Pinpoint the cell where the given text exists, returning its [X, Y] midpoint coordinate. 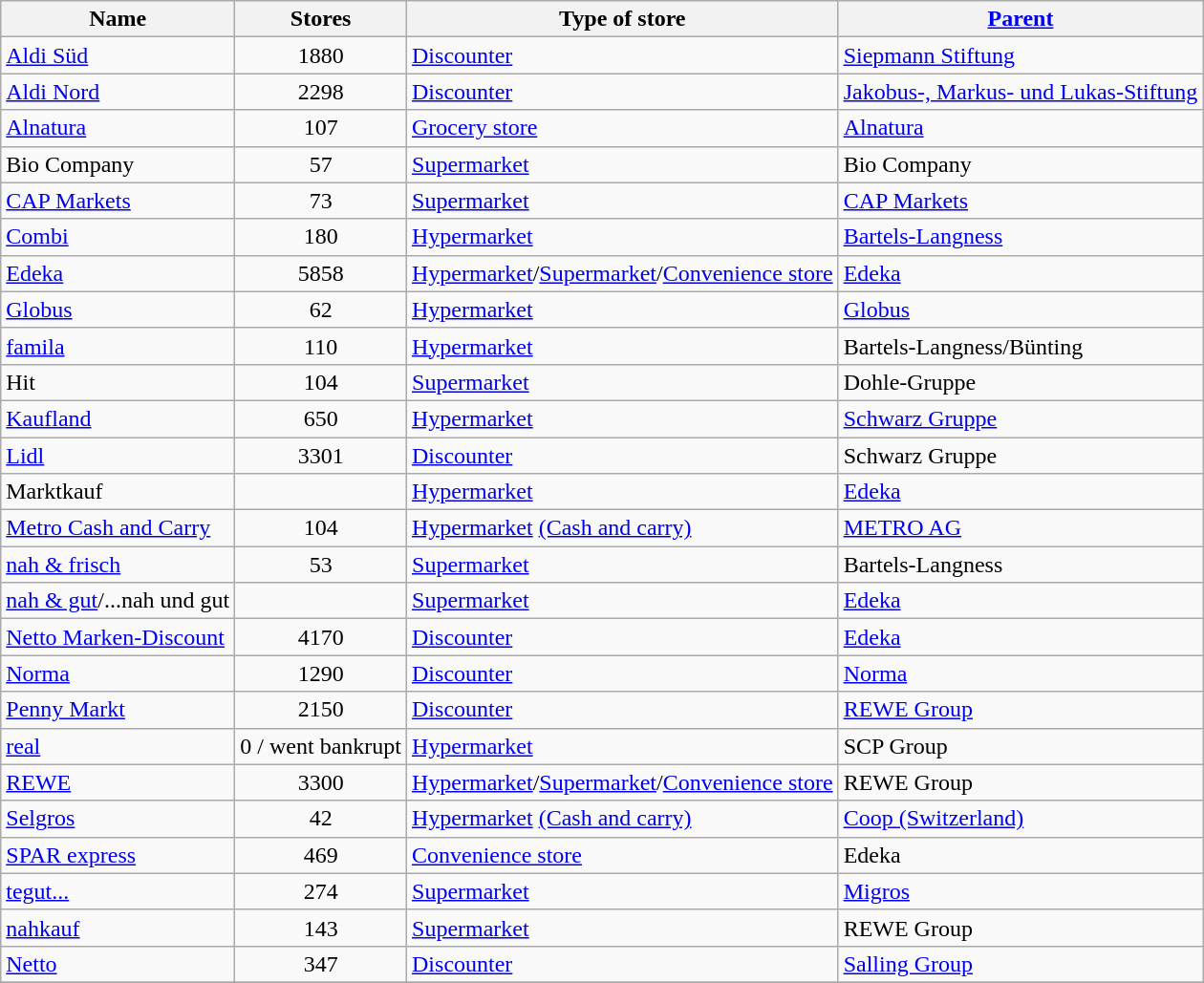
Lidl [118, 456]
Metro Cash and Carry [118, 528]
0 / went bankrupt [321, 746]
Parent [1021, 19]
nah & frisch [118, 565]
METRO AG [1021, 528]
Combi [118, 237]
1290 [321, 673]
Aldi Nord [118, 92]
real [118, 746]
Name [118, 19]
REWE [118, 782]
famila [118, 346]
Salling Group [1021, 964]
Siepmann Stiftung [1021, 55]
Kaufland [118, 418]
3301 [321, 456]
53 [321, 565]
Jakobus-, Markus- und Lukas-Stiftung [1021, 92]
469 [321, 855]
3300 [321, 782]
650 [321, 418]
Marktkauf [118, 492]
Selgros [118, 819]
tegut... [118, 891]
Bartels-Langness/Bünting [1021, 346]
Aldi Süd [118, 55]
Coop (Switzerland) [1021, 819]
Grocery store [623, 128]
73 [321, 201]
107 [321, 128]
SPAR express [118, 855]
Penny Markt [118, 710]
2298 [321, 92]
110 [321, 346]
2150 [321, 710]
42 [321, 819]
Convenience store [623, 855]
4170 [321, 637]
SCP Group [1021, 746]
180 [321, 237]
62 [321, 310]
57 [321, 164]
1880 [321, 55]
274 [321, 891]
nah & gut/...nah und gut [118, 601]
347 [321, 964]
Stores [321, 19]
Dohle-Gruppe [1021, 382]
Type of store [623, 19]
Hit [118, 382]
nahkauf [118, 928]
Migros [1021, 891]
5858 [321, 273]
Netto Marken-Discount [118, 637]
Netto [118, 964]
143 [321, 928]
